From the cell containing the given text, extract its center point as (x, y) coordinate. 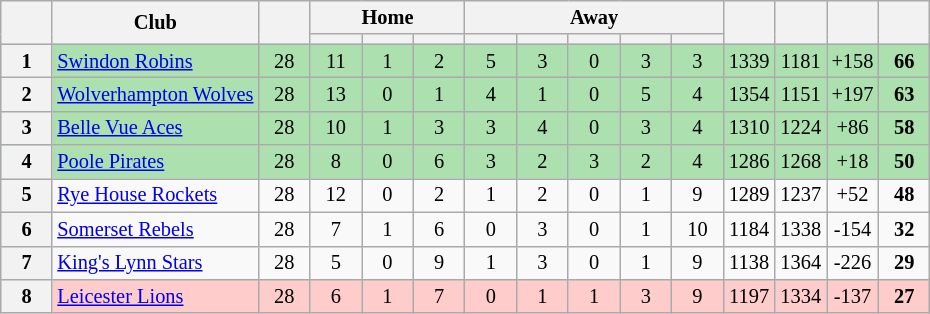
Away (594, 17)
+52 (853, 195)
63 (904, 94)
12 (336, 195)
1151 (801, 94)
-137 (853, 296)
1224 (801, 128)
27 (904, 296)
-154 (853, 229)
1138 (749, 263)
Somerset Rebels (155, 229)
-226 (853, 263)
1334 (801, 296)
1197 (749, 296)
1310 (749, 128)
Home (388, 17)
1338 (801, 229)
13 (336, 94)
Wolverhampton Wolves (155, 94)
1286 (749, 162)
1181 (801, 61)
32 (904, 229)
King's Lynn Stars (155, 263)
50 (904, 162)
1339 (749, 61)
Club (155, 22)
1184 (749, 229)
Belle Vue Aces (155, 128)
11 (336, 61)
+86 (853, 128)
66 (904, 61)
1237 (801, 195)
+18 (853, 162)
58 (904, 128)
29 (904, 263)
Swindon Robins (155, 61)
1268 (801, 162)
Leicester Lions (155, 296)
Poole Pirates (155, 162)
Rye House Rockets (155, 195)
1354 (749, 94)
48 (904, 195)
+158 (853, 61)
1289 (749, 195)
1364 (801, 263)
+197 (853, 94)
